Return the (x, y) coordinate for the center point of the cell that contains the specified text.  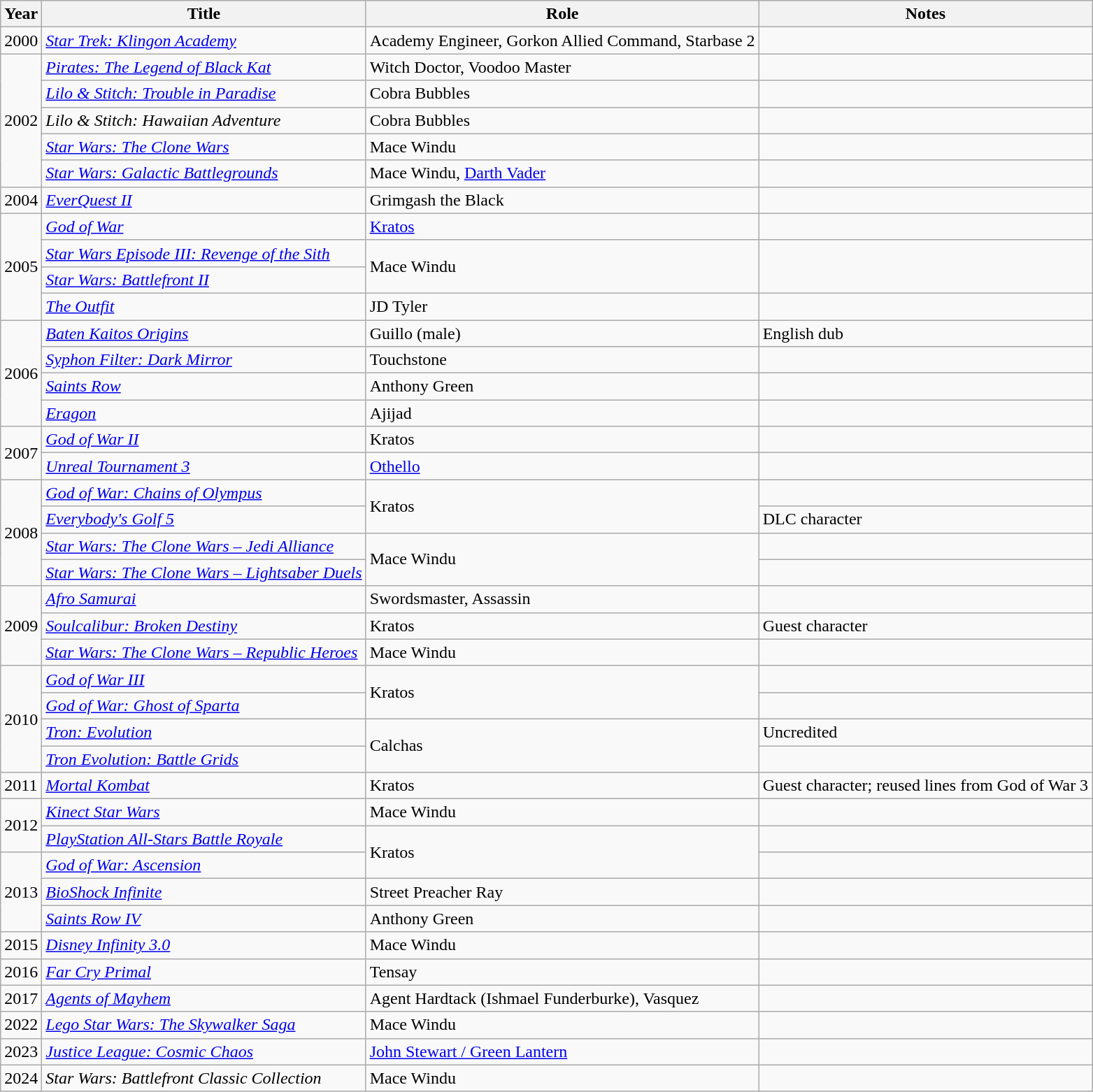
God of War III (204, 679)
Ajijad (562, 413)
Agent Hardtack (Ishmael Funderburke), Vasquez (562, 998)
Pirates: The Legend of Black Kat (204, 67)
JD Tyler (562, 306)
2012 (21, 826)
Star Trek: Klingon Academy (204, 41)
Guest character (926, 626)
2023 (21, 1051)
Disney Infinity 3.0 (204, 945)
God of War: Ghost of Sparta (204, 705)
2015 (21, 945)
Role (562, 14)
Tensay (562, 972)
2011 (21, 786)
Tron: Evolution (204, 732)
2022 (21, 1025)
PlayStation All-Stars Battle Royale (204, 839)
Soulcalibur: Broken Destiny (204, 626)
The Outfit (204, 306)
BioShock Infinite (204, 892)
Guillo (male) (562, 333)
John Stewart / Green Lantern (562, 1051)
Othello (562, 466)
2000 (21, 41)
Lilo & Stitch: Hawaiian Adventure (204, 120)
Star Wars: The Clone Wars – Jedi Alliance (204, 546)
Unreal Tournament 3 (204, 466)
English dub (926, 333)
Guest character; reused lines from God of War 3 (926, 786)
2007 (21, 453)
Star Wars Episode III: Revenge of the Sith (204, 253)
Academy Engineer, Gorkon Allied Command, Starbase 2 (562, 41)
Agents of Mayhem (204, 998)
2017 (21, 998)
Afro Samurai (204, 599)
2005 (21, 266)
2002 (21, 120)
2013 (21, 892)
Title (204, 14)
God of War: Ascension (204, 865)
Notes (926, 14)
Year (21, 14)
2016 (21, 972)
Witch Doctor, Voodoo Master (562, 67)
Eragon (204, 413)
Lego Star Wars: The Skywalker Saga (204, 1025)
Touchstone (562, 360)
God of War (204, 227)
2006 (21, 373)
Mortal Kombat (204, 786)
EverQuest II (204, 200)
Saints Row IV (204, 919)
Star Wars: Battlefront Classic Collection (204, 1078)
Justice League: Cosmic Chaos (204, 1051)
Lilo & Stitch: Trouble in Paradise (204, 94)
2010 (21, 719)
Star Wars: The Clone Wars – Republic Heroes (204, 652)
Saints Row (204, 387)
Star Wars: The Clone Wars (204, 147)
Everybody's Golf 5 (204, 519)
Syphon Filter: Dark Mirror (204, 360)
2009 (21, 626)
2008 (21, 533)
God of War II (204, 440)
Star Wars: The Clone Wars – Lightsaber Duels (204, 573)
Far Cry Primal (204, 972)
Star Wars: Galactic Battlegrounds (204, 173)
2024 (21, 1078)
Star Wars: Battlefront II (204, 280)
Kinect Star Wars (204, 812)
DLC character (926, 519)
Mace Windu, Darth Vader (562, 173)
Baten Kaitos Origins (204, 333)
2004 (21, 200)
Grimgash the Black (562, 200)
Tron Evolution: Battle Grids (204, 759)
Street Preacher Ray (562, 892)
Swordsmaster, Assassin (562, 599)
Calchas (562, 745)
Uncredited (926, 732)
God of War: Chains of Olympus (204, 493)
